Detect which cell encompasses the target text, then output its [X, Y] center coordinate. 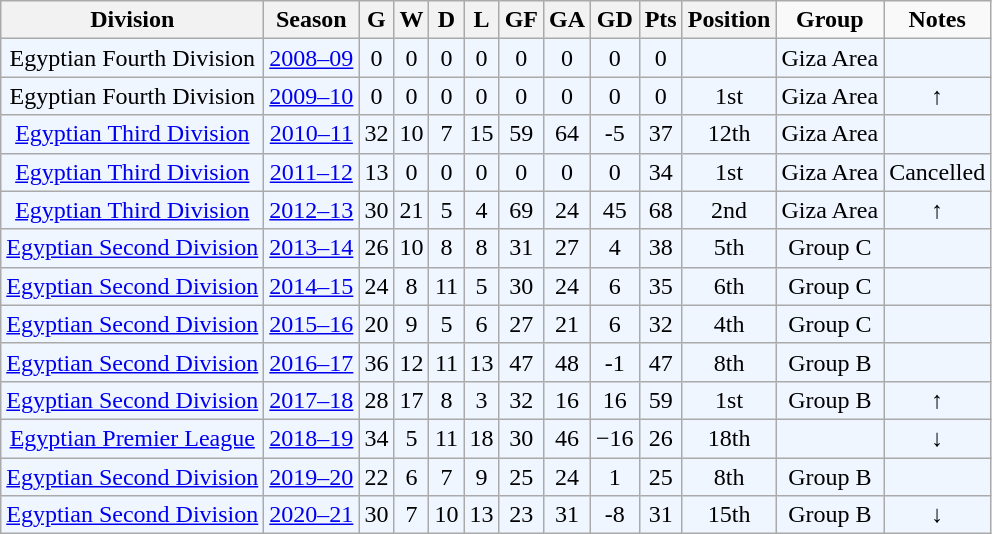
Position [729, 20]
17 [412, 400]
2013–14 [312, 248]
Egyptian Premier League [132, 438]
38 [660, 248]
35 [660, 286]
Group [830, 20]
2011–12 [312, 172]
GF [521, 20]
69 [521, 210]
Notes [938, 20]
Pts [660, 20]
23 [521, 515]
15th [729, 515]
37 [660, 134]
15 [482, 134]
-1 [616, 362]
4th [729, 324]
2012–13 [312, 210]
2nd [729, 210]
2015–16 [312, 324]
12th [729, 134]
68 [660, 210]
-5 [616, 134]
D [446, 20]
2014–15 [312, 286]
2009–10 [312, 96]
46 [566, 438]
22 [376, 477]
Cancelled [938, 172]
45 [616, 210]
5th [729, 248]
G [376, 20]
−16 [616, 438]
6th [729, 286]
18 [482, 438]
28 [376, 400]
2010–11 [312, 134]
2020–21 [312, 515]
2019–20 [312, 477]
Division [132, 20]
W [412, 20]
20 [376, 324]
64 [566, 134]
GD [616, 20]
18th [729, 438]
L [482, 20]
2018–19 [312, 438]
2017–18 [312, 400]
2016–17 [312, 362]
3 [482, 400]
2008–09 [312, 58]
48 [566, 362]
36 [376, 362]
1 [616, 477]
GA [566, 20]
-8 [616, 515]
Season [312, 20]
12 [412, 362]
